From the cell containing the given text, extract its center point as (x, y) coordinate. 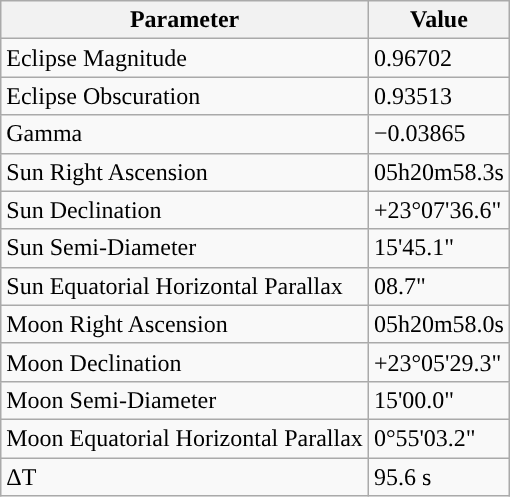
Sun Declination (185, 210)
Moon Equatorial Horizontal Parallax (185, 438)
Moon Semi-Diameter (185, 400)
95.6 s (438, 477)
Eclipse Magnitude (185, 58)
15'45.1" (438, 248)
+23°07'36.6" (438, 210)
05h20m58.0s (438, 324)
0.93513 (438, 96)
Value (438, 20)
Moon Declination (185, 362)
Eclipse Obscuration (185, 96)
+23°05'29.3" (438, 362)
−0.03865 (438, 134)
ΔT (185, 477)
Parameter (185, 20)
Moon Right Ascension (185, 324)
05h20m58.3s (438, 172)
Sun Right Ascension (185, 172)
Sun Semi-Diameter (185, 248)
0°55'03.2" (438, 438)
Gamma (185, 134)
08.7" (438, 286)
0.96702 (438, 58)
15'00.0" (438, 400)
Sun Equatorial Horizontal Parallax (185, 286)
